Capture the cell that displays the provided text and extract its [X, Y] central coordinate. 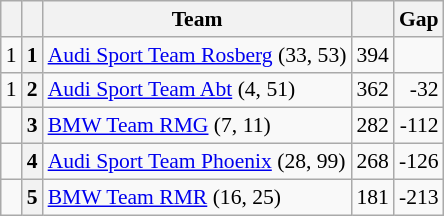
-213 [419, 197]
4 [32, 162]
268 [372, 162]
394 [372, 55]
Audi Sport Team Rosberg (33, 53) [198, 55]
362 [372, 90]
5 [32, 197]
Audi Sport Team Phoenix (28, 99) [198, 162]
-32 [419, 90]
2 [32, 90]
-126 [419, 162]
BMW Team RMR (16, 25) [198, 197]
282 [372, 126]
3 [32, 126]
-112 [419, 126]
BMW Team RMG (7, 11) [198, 126]
181 [372, 197]
Gap [419, 19]
Audi Sport Team Abt (4, 51) [198, 90]
Team [198, 19]
